Return (x, y) of the center of cell containing provided text 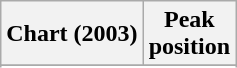
Peakposition (189, 34)
Chart (2003) (72, 34)
